Identify which cell holds the provided text, then report its (X, Y) central coordinate. 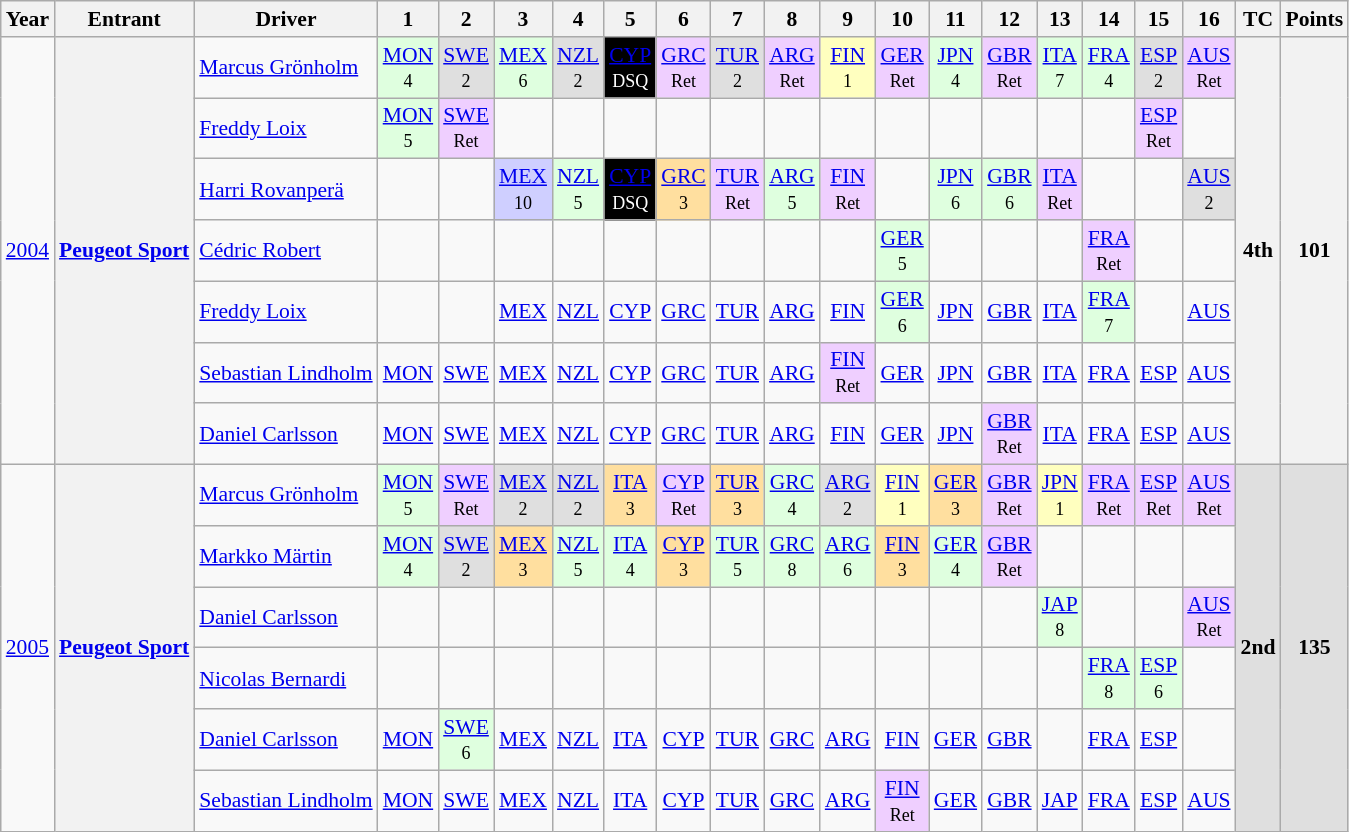
GERRet (902, 68)
9 (848, 19)
2nd (1258, 648)
ESP6 (1158, 678)
JAP8 (1060, 618)
ITA3 (630, 496)
ARG6 (848, 556)
Cédric Robert (286, 250)
Markko Märtin (286, 556)
GBR6 (1010, 190)
GER6 (902, 312)
ARG2 (848, 496)
15 (1158, 19)
Points (1314, 19)
FRA8 (1109, 678)
JAP (1060, 800)
2 (466, 19)
GRC3 (684, 190)
GER5 (902, 250)
GRCRet (684, 68)
CYPRet (684, 496)
GER4 (956, 556)
JPN4 (956, 68)
GRC4 (792, 496)
GRC8 (792, 556)
13 (1060, 19)
10 (902, 19)
AUS2 (1208, 190)
4th (1258, 251)
Harri Rovanperä (286, 190)
5 (630, 19)
6 (684, 19)
ITA4 (630, 556)
4 (578, 19)
ITARet (1060, 190)
Entrant (124, 19)
3 (523, 19)
TUR2 (738, 68)
12 (1010, 19)
MEX6 (523, 68)
JPN6 (956, 190)
101 (1314, 251)
SWE6 (466, 740)
135 (1314, 648)
JPN1 (1060, 496)
7 (738, 19)
14 (1109, 19)
Nicolas Bernardi (286, 678)
1 (408, 19)
CYP3 (684, 556)
16 (1208, 19)
GER3 (956, 496)
FIN3 (902, 556)
TUR3 (738, 496)
TUR5 (738, 556)
ITA7 (1060, 68)
ARGRet (792, 68)
ESP2 (1158, 68)
2005 (28, 648)
ARG5 (792, 190)
8 (792, 19)
FRA7 (1109, 312)
TC (1258, 19)
TURRet (738, 190)
Year (28, 19)
MEX10 (523, 190)
Driver (286, 19)
11 (956, 19)
MEX3 (523, 556)
2004 (28, 251)
MEX2 (523, 496)
FRA4 (1109, 68)
